Search for the cell housing the specified text and yield its [X, Y] center coordinate. 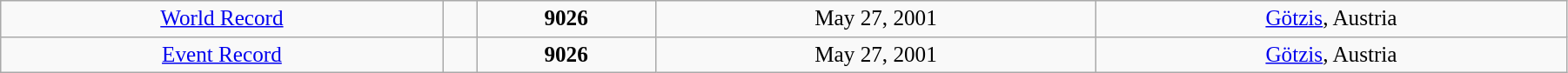
World Record [222, 19]
Event Record [222, 55]
